Locate the cell with the specified text and output its [x, y] center coordinate. 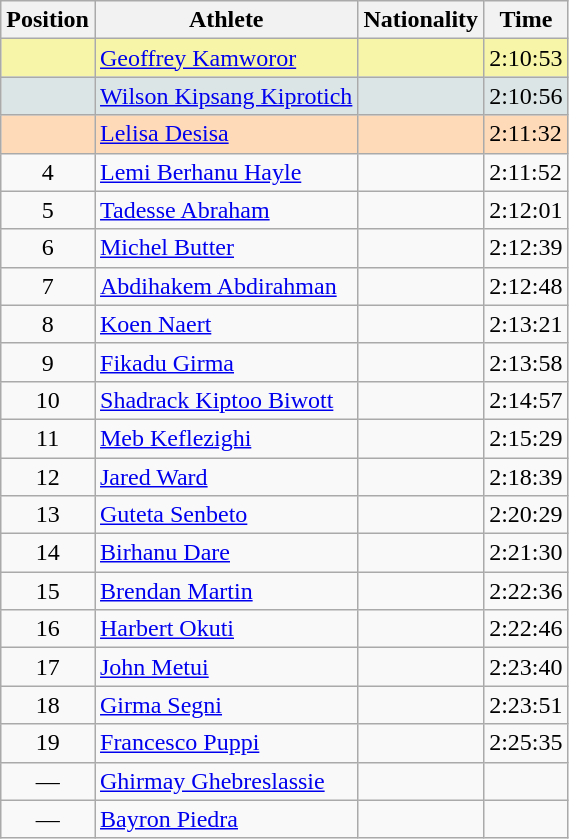
18 [48, 705]
7 [48, 286]
Nationality [421, 20]
Guteta Senbeto [226, 515]
Koen Naert [226, 324]
2:13:21 [526, 324]
2:23:40 [526, 667]
9 [48, 362]
15 [48, 591]
2:11:32 [526, 134]
8 [48, 324]
17 [48, 667]
Michel Butter [226, 248]
11 [48, 438]
2:12:48 [526, 286]
2:18:39 [526, 477]
5 [48, 210]
6 [48, 248]
14 [48, 553]
Fikadu Girma [226, 362]
Francesco Puppi [226, 743]
12 [48, 477]
2:11:52 [526, 172]
Brendan Martin [226, 591]
2:10:53 [526, 58]
Athlete [226, 20]
Jared Ward [226, 477]
2:15:29 [526, 438]
13 [48, 515]
2:23:51 [526, 705]
Harbert Okuti [226, 629]
Lelisa Desisa [226, 134]
2:25:35 [526, 743]
2:20:29 [526, 515]
Position [48, 20]
Wilson Kipsang Kiprotich [226, 96]
2:12:01 [526, 210]
Abdihakem Abdirahman [226, 286]
Ghirmay Ghebreslassie [226, 781]
2:12:39 [526, 248]
2:22:36 [526, 591]
2:22:46 [526, 629]
4 [48, 172]
Bayron Piedra [226, 819]
16 [48, 629]
19 [48, 743]
Geoffrey Kamworor [226, 58]
Time [526, 20]
10 [48, 400]
Lemi Berhanu Hayle [226, 172]
John Metui [226, 667]
Birhanu Dare [226, 553]
2:13:58 [526, 362]
2:14:57 [526, 400]
Shadrack Kiptoo Biwott [226, 400]
2:21:30 [526, 553]
Tadesse Abraham [226, 210]
Meb Keflezighi [226, 438]
Girma Segni [226, 705]
2:10:56 [526, 96]
